Locate the cell with the specified text and output its (x, y) center coordinate. 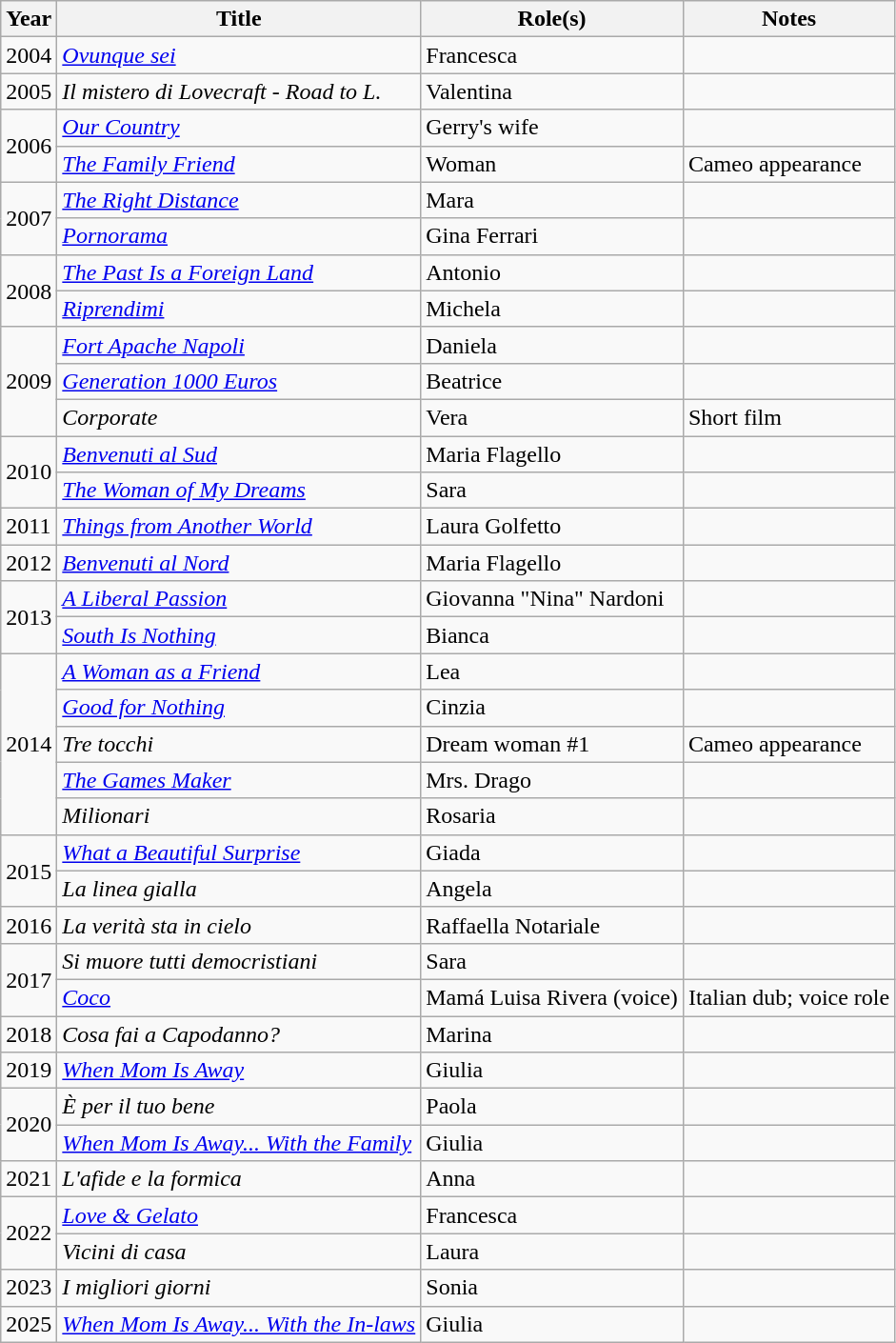
When Mom Is Away... With the In-laws (239, 1324)
Antonio (552, 272)
2015 (29, 871)
2010 (29, 472)
Coco (239, 997)
What a Beautiful Surprise (239, 852)
The Woman of My Dreams (239, 491)
Mara (552, 200)
Gerry's wife (552, 128)
Our Country (239, 128)
Si muore tutti democristiani (239, 961)
When Mom Is Away (239, 1071)
2009 (29, 381)
2008 (29, 291)
Daniela (552, 345)
Laura Golfetto (552, 527)
Riprendimi (239, 309)
Raffaella Notariale (552, 925)
Laura (552, 1252)
2004 (29, 55)
La verità sta in cielo (239, 925)
Title (239, 19)
Pornorama (239, 236)
I migliori giorni (239, 1288)
Role(s) (552, 19)
Anna (552, 1179)
Love & Gelato (239, 1215)
Corporate (239, 417)
Vicini di casa (239, 1252)
Beatrice (552, 381)
A Liberal Passion (239, 599)
Angela (552, 889)
2007 (29, 218)
2017 (29, 979)
Cinzia (552, 708)
Vera (552, 417)
Notes (788, 19)
Woman (552, 164)
A Woman as a Friend (239, 671)
Giovanna "Nina" Nardoni (552, 599)
Benvenuti al Nord (239, 563)
2014 (29, 744)
Dream woman #1 (552, 744)
2020 (29, 1125)
Milionari (239, 816)
Benvenuti al Sud (239, 454)
L'afide e la formica (239, 1179)
Ovunque sei (239, 55)
Sonia (552, 1288)
Lea (552, 671)
La linea gialla (239, 889)
The Past Is a Foreign Land (239, 272)
Generation 1000 Euros (239, 381)
Good for Nothing (239, 708)
2006 (29, 146)
South Is Nothing (239, 635)
2005 (29, 91)
Il mistero di Lovecraft - Road to L. (239, 91)
2019 (29, 1071)
Cosa fai a Capodanno? (239, 1033)
2011 (29, 527)
Gina Ferrari (552, 236)
2016 (29, 925)
Italian dub; voice role (788, 997)
2025 (29, 1324)
2012 (29, 563)
Short film (788, 417)
Rosaria (552, 816)
Tre tocchi (239, 744)
When Mom Is Away... With the Family (239, 1143)
Giada (552, 852)
The Games Maker (239, 780)
Michela (552, 309)
The Family Friend (239, 164)
Year (29, 19)
Things from Another World (239, 527)
Bianca (552, 635)
2018 (29, 1033)
Marina (552, 1033)
2023 (29, 1288)
Paola (552, 1107)
2022 (29, 1233)
2013 (29, 617)
Fort Apache Napoli (239, 345)
2021 (29, 1179)
The Right Distance (239, 200)
Valentina (552, 91)
Mrs. Drago (552, 780)
Mamá Luisa Rivera (voice) (552, 997)
È per il tuo bene (239, 1107)
